For the text-containing cell, return its midpoint in (X, Y) coordinate format. 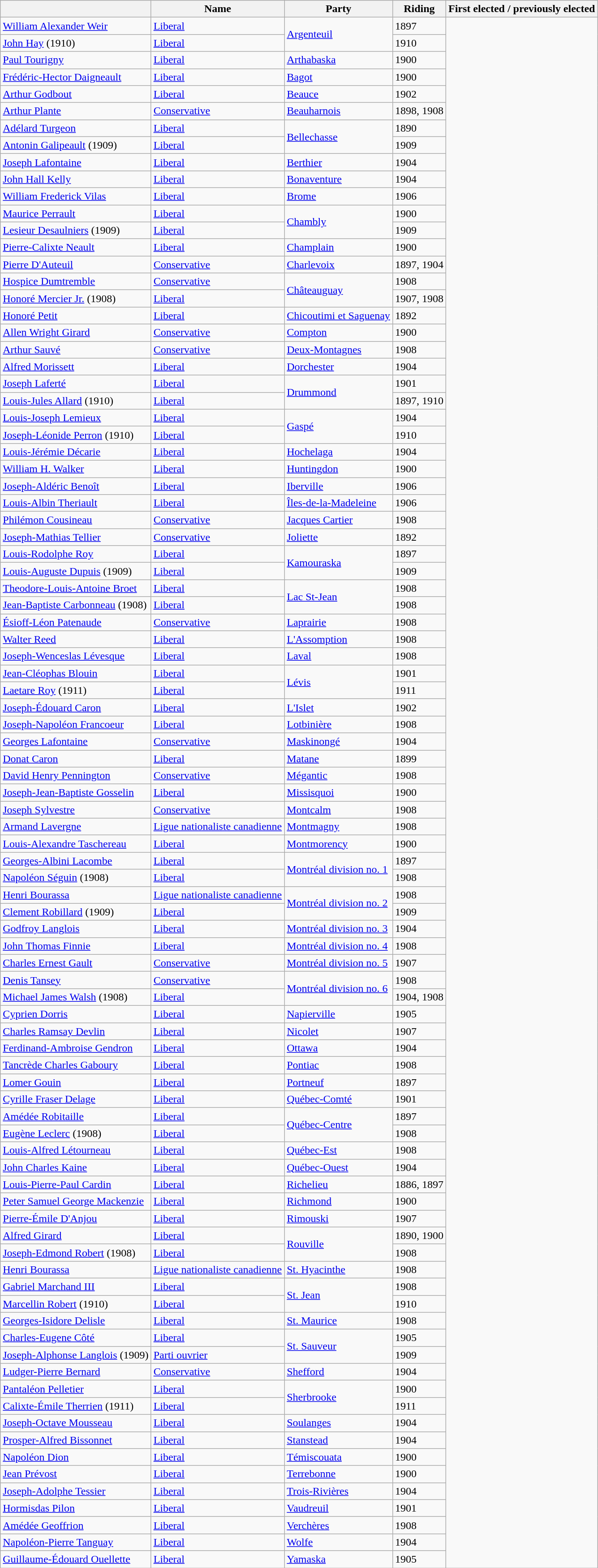
Québec-Centre (339, 1125)
Maskinongé (339, 741)
Shefford (339, 1372)
St. Sauveur (339, 1346)
Michael James Walsh (1908) (76, 997)
1898, 1908 (419, 111)
Compton (339, 333)
Soulanges (339, 1423)
Ludger-Pierre Bernard (76, 1372)
St. Hyacinthe (339, 1269)
Cyrille Fraser Delage (76, 1099)
Louis-Alexandre Taschereau (76, 844)
Joseph Laferté (76, 384)
Adélard Turgeon (76, 128)
Party (339, 9)
Louis-Pierre-Paul Cardin (76, 1184)
John Hay (1910) (76, 43)
Frédéric-Hector Daigneault (76, 77)
Québec-Ouest (339, 1167)
Philémon Cousineau (76, 520)
Theodore-Louis-Antoine Broet (76, 588)
Napoléon Dion (76, 1457)
Lesieur Desaulniers (1909) (76, 231)
Pierre-Émile D'Anjou (76, 1218)
Bellechasse (339, 137)
Joseph-Édouard Caron (76, 707)
Donat Caron (76, 759)
Tancrède Charles Gaboury (76, 1065)
1899 (419, 759)
Alfred Morissett (76, 367)
Matane (339, 759)
Ottawa (339, 1048)
Joliette (339, 537)
Napoléon-Pierre Tanguay (76, 1542)
William Frederick Vilas (76, 196)
Cyprien Dorris (76, 1014)
Joseph-Léonide Perron (1910) (76, 435)
Montréal division no. 5 (339, 963)
Montréal division no. 1 (339, 869)
Allen Wright Girard (76, 333)
Montréal division no. 2 (339, 903)
Kamouraska (339, 563)
Chambly (339, 222)
Calixte-Émile Therrien (1911) (76, 1406)
Rimouski (339, 1218)
Louis-Rodolphe Roy (76, 554)
Pierre D'Auteuil (76, 265)
Champlain (339, 248)
Arthabaska (339, 60)
Terrebonne (339, 1474)
Eugène Leclerc (1908) (76, 1133)
Walter Reed (76, 639)
Georges Lafontaine (76, 741)
Arthur Plante (76, 111)
Louis-Alfred Létourneau (76, 1150)
Beauharnois (339, 111)
Montréal division no. 4 (339, 946)
Îles-de-la-Madeleine (339, 503)
Châteauguay (339, 290)
Joseph Lafontaine (76, 162)
Gabriel Marchand III (76, 1286)
Pantaléon Pelletier (76, 1389)
Wolfe (339, 1542)
Joseph-Wenceslas Lévesque (76, 656)
Brome (339, 196)
Prosper-Alfred Bissonnet (76, 1440)
Nicolet (339, 1031)
1886, 1897 (419, 1184)
Montréal division no. 3 (339, 929)
Parti ouvrier (218, 1355)
Denis Tansey (76, 980)
Yamaska (339, 1559)
Louis-Joseph Lemieux (76, 418)
Deux-Montagnes (339, 350)
Joseph-Napoléon Francoeur (76, 724)
Louis-Auguste Dupuis (1909) (76, 571)
Bonaventure (339, 179)
Arthur Sauvé (76, 350)
Berthier (339, 162)
Guillaume-Édouard Ouellette (76, 1559)
Georges-Albini Lacombe (76, 861)
Ferdinand-Ambroise Gendron (76, 1048)
John Thomas Finnie (76, 946)
Ésioff-Léon Patenaude (76, 622)
Jean-Baptiste Carbonneau (1908) (76, 605)
Amédée Robitaille (76, 1116)
Huntingdon (339, 469)
Amédée Geoffrion (76, 1525)
Joseph-Octave Mousseau (76, 1423)
Iberville (339, 486)
Honoré Mercier Jr. (1908) (76, 299)
Armand Lavergne (76, 827)
Lévis (339, 682)
Joseph-Jean-Baptiste Gosselin (76, 793)
Joseph-Mathias Tellier (76, 537)
Montréal division no. 6 (339, 988)
1890, 1900 (419, 1235)
Drummond (339, 392)
Richmond (339, 1201)
Rouville (339, 1244)
Joseph-Adolphe Tessier (76, 1491)
Jacques Cartier (339, 520)
Trois-Rivières (339, 1491)
Sherbrooke (339, 1397)
Marcellin Robert (1910) (76, 1304)
Lac St-Jean (339, 597)
Louis-Jules Allard (1910) (76, 401)
Lotbinière (339, 724)
Georges-Isidore Delisle (76, 1321)
Bagot (339, 77)
Clement Robillard (1909) (76, 912)
Pierre-Calixte Neault (76, 248)
Montmagny (339, 827)
Paul Tourigny (76, 60)
Montcalm (339, 810)
William H. Walker (76, 469)
Jean-Cléophas Blouin (76, 673)
L'Islet (339, 707)
Laval (339, 656)
Hormisdas Pilon (76, 1508)
Argenteuil (339, 34)
Richelieu (339, 1184)
Godfroy Langlois (76, 929)
Maurice Perrault (76, 214)
Peter Samuel George Mackenzie (76, 1201)
Joseph-Alphonse Langlois (1909) (76, 1355)
Portneuf (339, 1082)
Charles Ernest Gault (76, 963)
Charles Ramsay Devlin (76, 1031)
Hospice Dumtremble (76, 282)
Gaspé (339, 426)
Louis-Jérémie Décarie (76, 452)
Alfred Girard (76, 1235)
Pontiac (339, 1065)
Beauce (339, 94)
Napoléon Séguin (1908) (76, 878)
Joseph-Edmond Robert (1908) (76, 1252)
Arthur Godbout (76, 94)
1907, 1908 (419, 299)
L'Assomption (339, 639)
First elected / previously elected (521, 9)
Missisquoi (339, 793)
Antonin Galipeault (1909) (76, 145)
Louis-Albin Theriault (76, 503)
1890 (419, 128)
William Alexander Weir (76, 26)
Joseph Sylvestre (76, 810)
Charlevoix (339, 265)
Stanstead (339, 1440)
Lomer Gouin (76, 1082)
Québec-Comté (339, 1099)
John Charles Kaine (76, 1167)
Laprairie (339, 622)
Jean Prévost (76, 1474)
Chicoutimi et Saguenay (339, 316)
Charles-Eugene Côté (76, 1338)
John Hall Kelly (76, 179)
St. Maurice (339, 1321)
Montmorency (339, 844)
1897, 1910 (419, 401)
Témiscouata (339, 1457)
Name (218, 9)
Napierville (339, 1014)
Québec-Est (339, 1150)
Dorchester (339, 367)
David Henry Pennington (76, 776)
1897, 1904 (419, 265)
Mégantic (339, 776)
1904, 1908 (419, 997)
Laetare Roy (1911) (76, 690)
St. Jean (339, 1295)
Joseph-Aldéric Benoît (76, 486)
Honoré Petit (76, 316)
Vaudreuil (339, 1508)
Riding (419, 9)
Hochelaga (339, 452)
Verchères (339, 1525)
